From the cell containing the given text, extract its center point as [X, Y] coordinate. 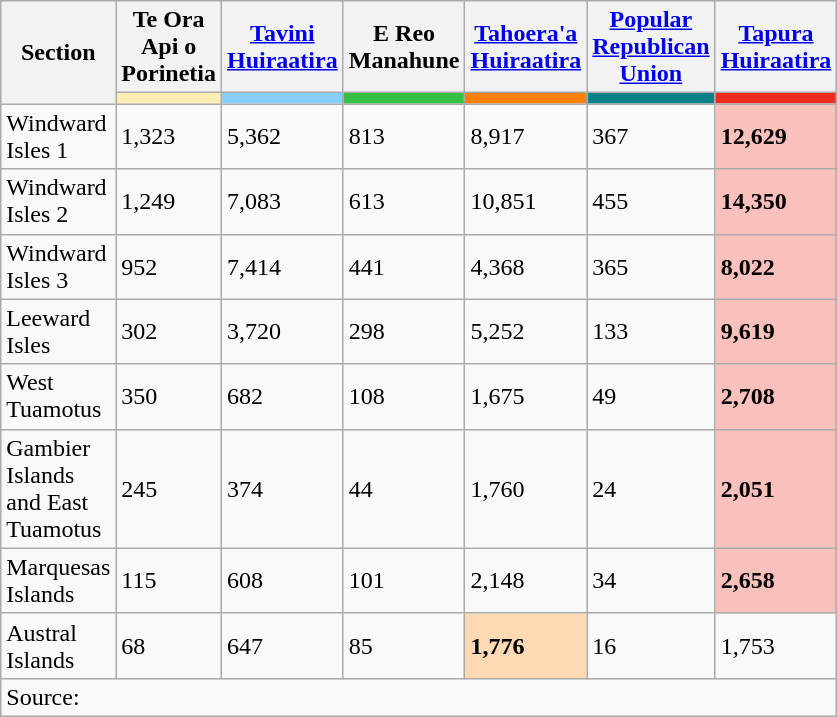
16 [651, 646]
133 [651, 332]
12,629 [776, 136]
367 [651, 136]
2,051 [776, 488]
West Tuamotus [58, 396]
Tapura Huiraatira [776, 47]
1,249 [169, 202]
Marquesas Islands [58, 580]
Popular Republican Union [651, 47]
Source: [419, 697]
E Reo Manahune [404, 47]
Gambier Islands and East Tuamotus [58, 488]
Section [58, 52]
952 [169, 266]
101 [404, 580]
608 [282, 580]
44 [404, 488]
350 [169, 396]
4,368 [526, 266]
14,350 [776, 202]
49 [651, 396]
Windward Isles 3 [58, 266]
365 [651, 266]
2,708 [776, 396]
302 [169, 332]
9,619 [776, 332]
115 [169, 580]
68 [169, 646]
Te Ora Api o Porinetia [169, 47]
Tahoera'a Huiraatira [526, 47]
85 [404, 646]
813 [404, 136]
Leeward Isles [58, 332]
2,148 [526, 580]
8,917 [526, 136]
1,753 [776, 646]
5,252 [526, 332]
Austral Islands [58, 646]
8,022 [776, 266]
7,414 [282, 266]
108 [404, 396]
Windward Isles 2 [58, 202]
682 [282, 396]
24 [651, 488]
647 [282, 646]
3,720 [282, 332]
Windward Isles 1 [58, 136]
374 [282, 488]
1,675 [526, 396]
613 [404, 202]
441 [404, 266]
1,323 [169, 136]
2,658 [776, 580]
7,083 [282, 202]
10,851 [526, 202]
Tavini Huiraatira [282, 47]
1,760 [526, 488]
5,362 [282, 136]
455 [651, 202]
1,776 [526, 646]
245 [169, 488]
298 [404, 332]
34 [651, 580]
